Pinpoint the cell where the given text exists, returning its (X, Y) midpoint coordinate. 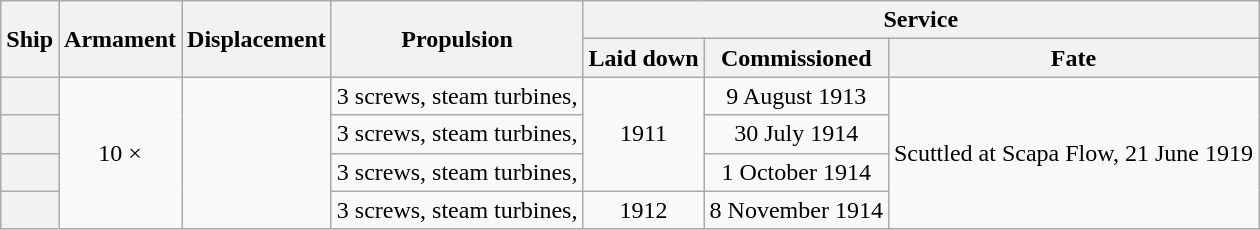
Commissioned (796, 58)
Fate (1073, 58)
Scuttled at Scapa Flow, 21 June 1919 (1073, 153)
Propulsion (457, 39)
Displacement (257, 39)
10 × (120, 153)
Ship (30, 39)
1 October 1914 (796, 172)
1912 (644, 210)
1911 (644, 134)
Laid down (644, 58)
Service (921, 20)
8 November 1914 (796, 210)
30 July 1914 (796, 134)
Armament (120, 39)
9 August 1913 (796, 96)
